Scan for the cell matching the given text and deliver its [x, y] coordinate at center. 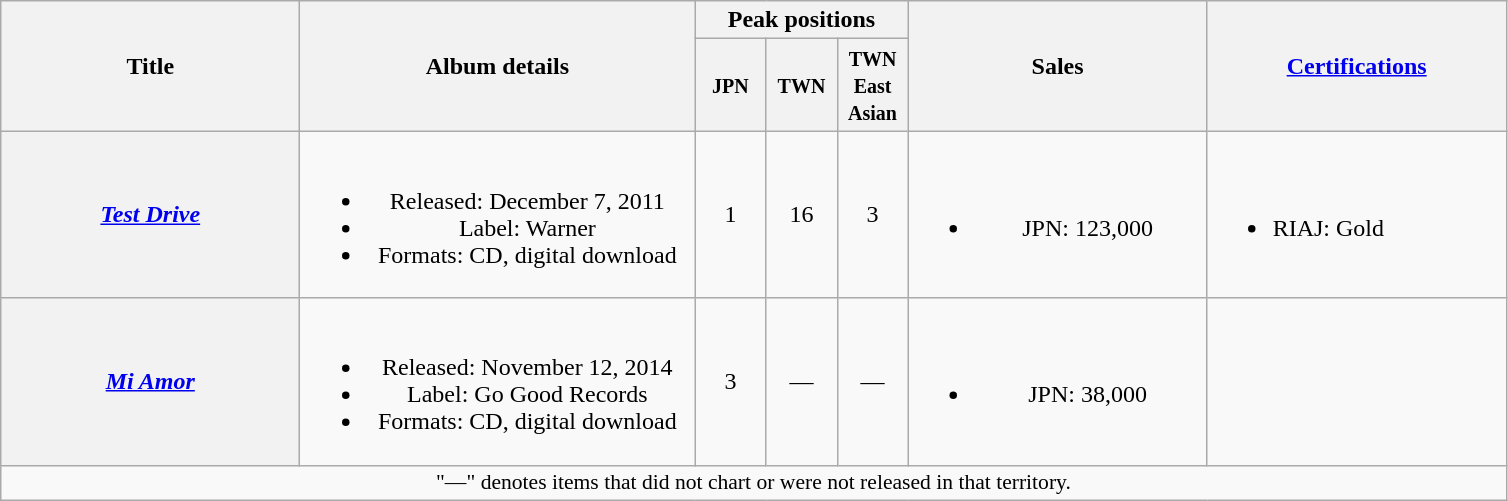
JPN: 38,000 [1058, 382]
Certifications [1356, 66]
TWN [802, 85]
Released: November 12, 2014 Label: Go Good RecordsFormats: CD, digital download [498, 382]
1 [730, 214]
RIAJ: Gold [1356, 214]
16 [802, 214]
Album details [498, 66]
Released: December 7, 2011 Label: WarnerFormats: CD, digital download [498, 214]
"—" denotes items that did not chart or were not released in that territory. [754, 483]
JPN: 123,000 [1058, 214]
Mi Amor [150, 382]
Peak positions [802, 20]
Sales [1058, 66]
TWN East Asian [872, 85]
Title [150, 66]
Test Drive [150, 214]
JPN [730, 85]
